Return [X, Y] of the center of cell containing provided text 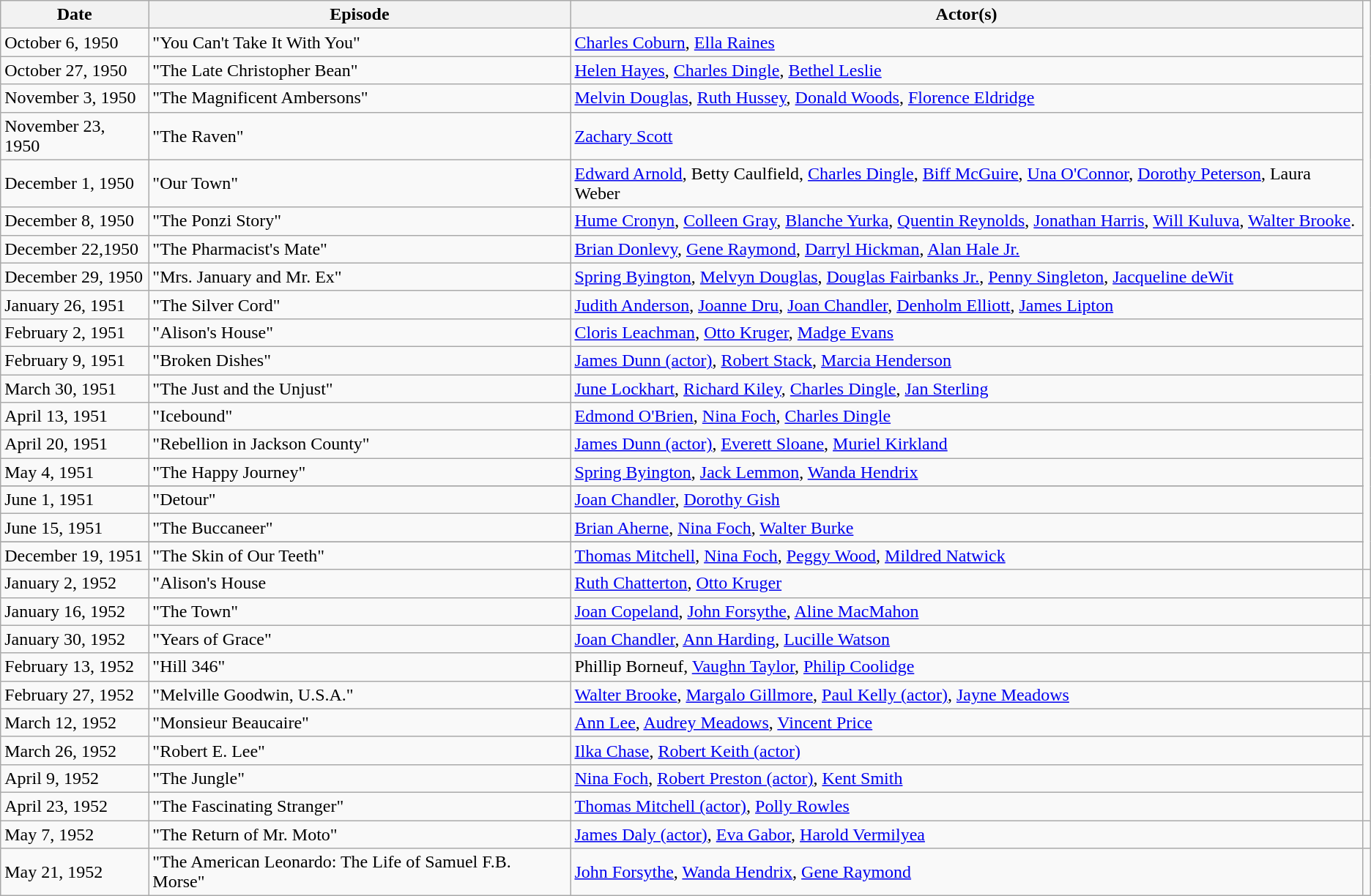
"Rebellion in Jackson County" [360, 444]
"The Late Christopher Bean" [360, 70]
Thomas Mitchell, Nina Foch, Peggy Wood, Mildred Natwick [967, 556]
December 29, 1950 [75, 277]
December 22,1950 [75, 249]
"Icebound" [360, 417]
Walter Brooke, Margalo Gillmore, Paul Kelly (actor), Jayne Meadows [967, 695]
December 19, 1951 [75, 556]
Episode [360, 15]
February 27, 1952 [75, 695]
Spring Byington, Jack Lemmon, Wanda Hendrix [967, 472]
James Dunn (actor), Everett Sloane, Muriel Kirkland [967, 444]
December 8, 1950 [75, 221]
February 13, 1952 [75, 667]
Zachary Scott [967, 136]
"The Ponzi Story" [360, 221]
James Daly (actor), Eva Gabor, Harold Vermilyea [967, 834]
May 4, 1951 [75, 472]
John Forsythe, Wanda Hendrix, Gene Raymond [967, 873]
Helen Hayes, Charles Dingle, Bethel Leslie [967, 70]
"You Can't Take It With You" [360, 42]
October 27, 1950 [75, 70]
"Robert E. Lee" [360, 750]
"The Raven" [360, 136]
"Hill 346" [360, 667]
Brian Donlevy, Gene Raymond, Darryl Hickman, Alan Hale Jr. [967, 249]
Ruth Chatterton, Otto Kruger [967, 583]
Brian Aherne, Nina Foch, Walter Burke [967, 528]
"Our Town" [360, 183]
"Mrs. January and Mr. Ex" [360, 277]
January 26, 1951 [75, 305]
March 30, 1951 [75, 389]
Joan Chandler, Dorothy Gish [967, 500]
February 9, 1951 [75, 360]
Melvin Douglas, Ruth Hussey, Donald Woods, Florence Eldridge [967, 98]
"Detour" [360, 500]
February 2, 1951 [75, 332]
"Broken Dishes" [360, 360]
"The Jungle" [360, 778]
April 23, 1952 [75, 806]
"The Pharmacist's Mate" [360, 249]
"The Silver Cord" [360, 305]
March 12, 1952 [75, 723]
January 30, 1952 [75, 639]
"The Buccaneer" [360, 528]
April 20, 1951 [75, 444]
"Alison's House [360, 583]
"The American Leonardo: The Life of Samuel F.B. Morse" [360, 873]
Cloris Leachman, Otto Kruger, Madge Evans [967, 332]
"The Fascinating Stranger" [360, 806]
January 16, 1952 [75, 611]
May 7, 1952 [75, 834]
Spring Byington, Melvyn Douglas, Douglas Fairbanks Jr., Penny Singleton, Jacqueline deWit [967, 277]
Edward Arnold, Betty Caulfield, Charles Dingle, Biff McGuire, Una O'Connor, Dorothy Peterson, Laura Weber [967, 183]
Actor(s) [967, 15]
April 13, 1951 [75, 417]
Ilka Chase, Robert Keith (actor) [967, 750]
"The Magnificent Ambersons" [360, 98]
Hume Cronyn, Colleen Gray, Blanche Yurka, Quentin Reynolds, Jonathan Harris, Will Kuluva, Walter Brooke. [967, 221]
Charles Coburn, Ella Raines [967, 42]
October 6, 1950 [75, 42]
Phillip Borneuf, Vaughn Taylor, Philip Coolidge [967, 667]
Thomas Mitchell (actor), Polly Rowles [967, 806]
June 15, 1951 [75, 528]
"Alison's House" [360, 332]
November 3, 1950 [75, 98]
"Years of Grace" [360, 639]
"The Town" [360, 611]
"The Happy Journey" [360, 472]
January 2, 1952 [75, 583]
April 9, 1952 [75, 778]
March 26, 1952 [75, 750]
"The Return of Mr. Moto" [360, 834]
"Monsieur Beaucaire" [360, 723]
"The Just and the Unjust" [360, 389]
Joan Chandler, Ann Harding, Lucille Watson [967, 639]
"The Skin of Our Teeth" [360, 556]
Ann Lee, Audrey Meadows, Vincent Price [967, 723]
Date [75, 15]
November 23, 1950 [75, 136]
June 1, 1951 [75, 500]
Judith Anderson, Joanne Dru, Joan Chandler, Denholm Elliott, James Lipton [967, 305]
May 21, 1952 [75, 873]
June Lockhart, Richard Kiley, Charles Dingle, Jan Sterling [967, 389]
James Dunn (actor), Robert Stack, Marcia Henderson [967, 360]
Joan Copeland, John Forsythe, Aline MacMahon [967, 611]
December 1, 1950 [75, 183]
Edmond O'Brien, Nina Foch, Charles Dingle [967, 417]
"Melville Goodwin, U.S.A." [360, 695]
Nina Foch, Robert Preston (actor), Kent Smith [967, 778]
